Pinpoint the cell where the given text exists, returning its (X, Y) midpoint coordinate. 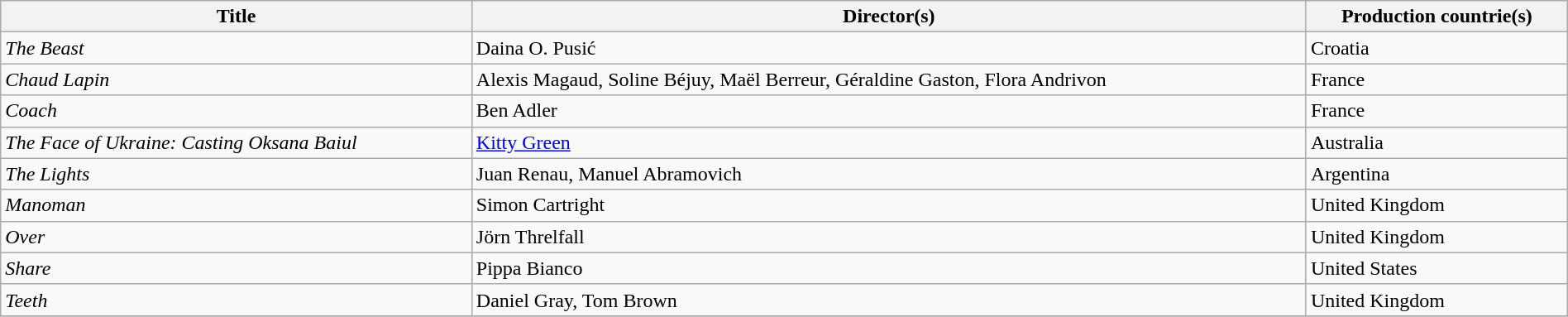
Jörn Threlfall (888, 237)
Share (237, 268)
Daniel Gray, Tom Brown (888, 300)
Daina O. Pusić (888, 48)
Director(s) (888, 17)
Chaud Lapin (237, 79)
Argentina (1437, 174)
Croatia (1437, 48)
Over (237, 237)
Simon Cartright (888, 205)
Australia (1437, 142)
The Lights (237, 174)
Alexis Magaud, Soline Béjuy, Maël Berreur, Géraldine Gaston, Flora Andrivon (888, 79)
Coach (237, 111)
Production countrie(s) (1437, 17)
Teeth (237, 300)
Pippa Bianco (888, 268)
Ben Adler (888, 111)
Manoman (237, 205)
Title (237, 17)
Kitty Green (888, 142)
United States (1437, 268)
Juan Renau, Manuel Abramovich (888, 174)
The Beast (237, 48)
The Face of Ukraine: Casting Oksana Baiul (237, 142)
